Find where the given text appears and provide that cell's center as (x, y) coordinate. 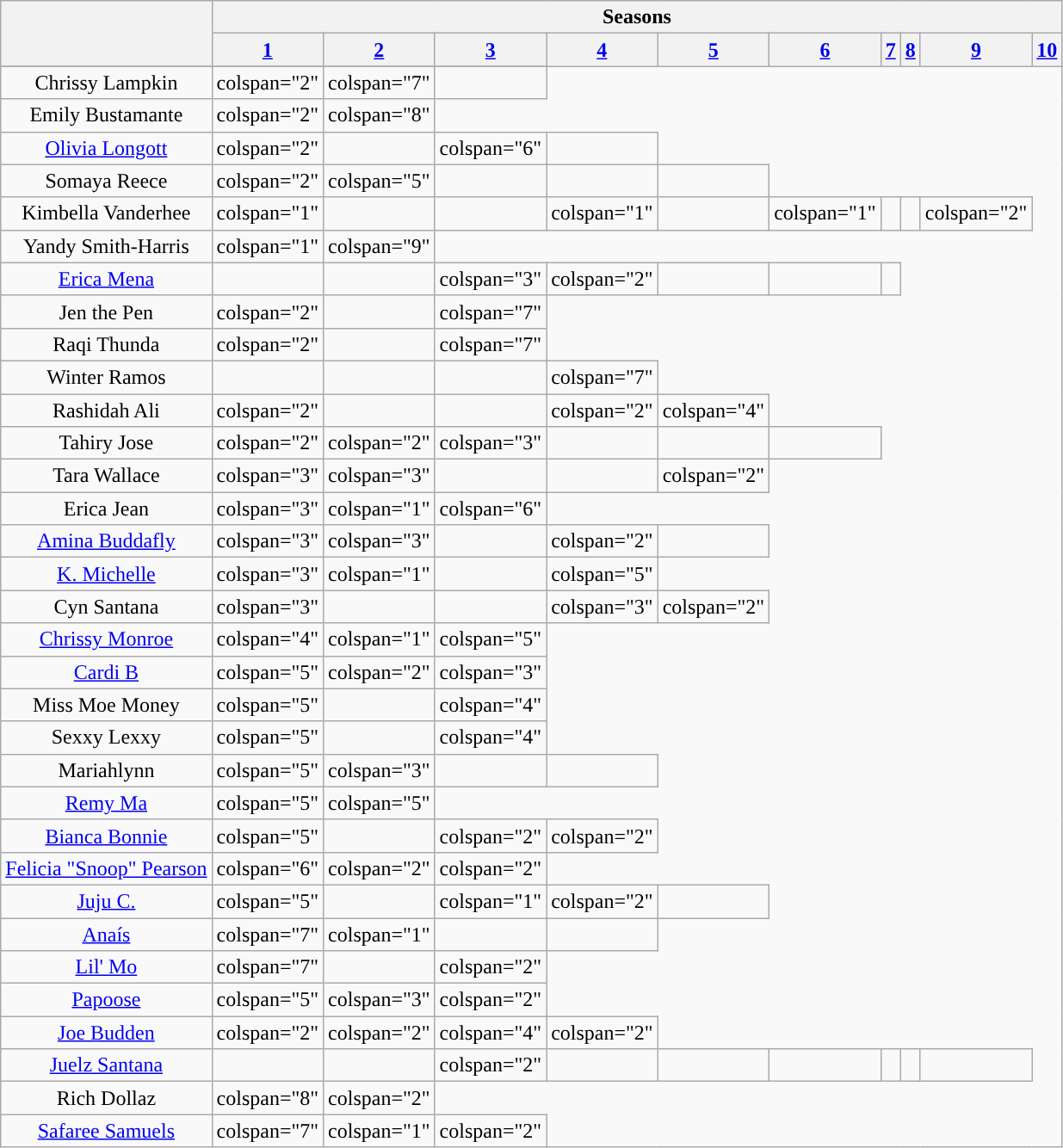
10 (1047, 50)
Seasons (637, 17)
Kimbella Vanderhee (107, 213)
Papoose (107, 1000)
Juju C. (107, 901)
Rich Dollaz (107, 1098)
Olivia Longott (107, 148)
K. Michelle (107, 574)
4 (603, 50)
Safaree Samuels (107, 1131)
2 (380, 50)
Raqi Thunda (107, 344)
Miss Moe Money (107, 705)
Mariahlynn (107, 770)
Erica Mena (107, 279)
Tara Wallace (107, 476)
Lil' Mo (107, 967)
Erica Jean (107, 509)
Cyn Santana (107, 607)
Rashidah Ali (107, 410)
colspan="9" (380, 246)
6 (825, 50)
3 (491, 50)
Remy Ma (107, 803)
Cardi B (107, 672)
Felicia "Snoop" Pearson (107, 868)
1 (268, 50)
Anaís (107, 934)
Juelz Santana (107, 1065)
Tahiry Jose (107, 443)
Bianca Bonnie (107, 836)
8 (911, 50)
Chrissy Monroe (107, 639)
9 (976, 50)
Somaya Reece (107, 181)
Yandy Smith-Harris (107, 246)
7 (890, 50)
Jen the Pen (107, 312)
Joe Budden (107, 1033)
Sexxy Lexxy (107, 738)
Winter Ramos (107, 377)
Chrissy Lampkin (107, 83)
5 (714, 50)
Amina Buddafly (107, 541)
Emily Bustamante (107, 115)
